Extract the (X, Y) coordinate from the center of the cell holding the provided text.  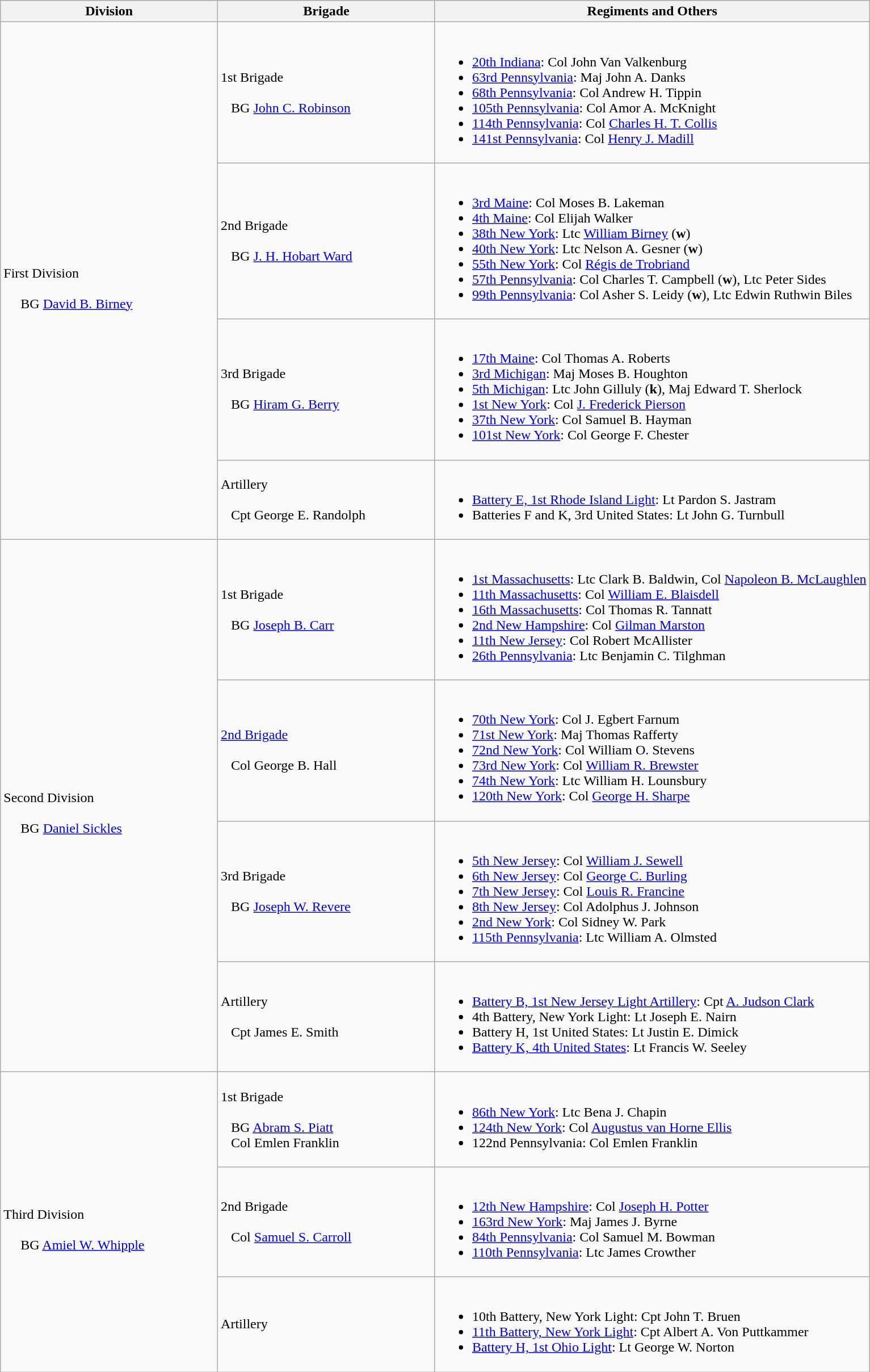
Artillery Cpt George E. Randolph (327, 500)
Second Division BG Daniel Sickles (109, 805)
2nd Brigade BG J. H. Hobart Ward (327, 241)
1st Brigade BG John C. Robinson (327, 93)
Brigade (327, 11)
1st Brigade BG Abram S. Piatt Col Emlen Franklin (327, 1119)
Regiments and Others (652, 11)
2nd Brigade Col Samuel S. Carroll (327, 1222)
Battery E, 1st Rhode Island Light: Lt Pardon S. JastramBatteries F and K, 3rd United States: Lt John G. Turnbull (652, 500)
3rd Brigade BG Joseph W. Revere (327, 891)
First Division BG David B. Birney (109, 280)
Division (109, 11)
3rd Brigade BG Hiram G. Berry (327, 389)
Artillery Cpt James E. Smith (327, 1017)
2nd Brigade Col George B. Hall (327, 750)
86th New York: Ltc Bena J. Chapin124th New York: Col Augustus van Horne Ellis122nd Pennsylvania: Col Emlen Franklin (652, 1119)
Artillery (327, 1324)
Third Division BG Amiel W. Whipple (109, 1222)
1st Brigade BG Joseph B. Carr (327, 610)
